Extract the [x, y] coordinate from the center of the cell holding the provided text.  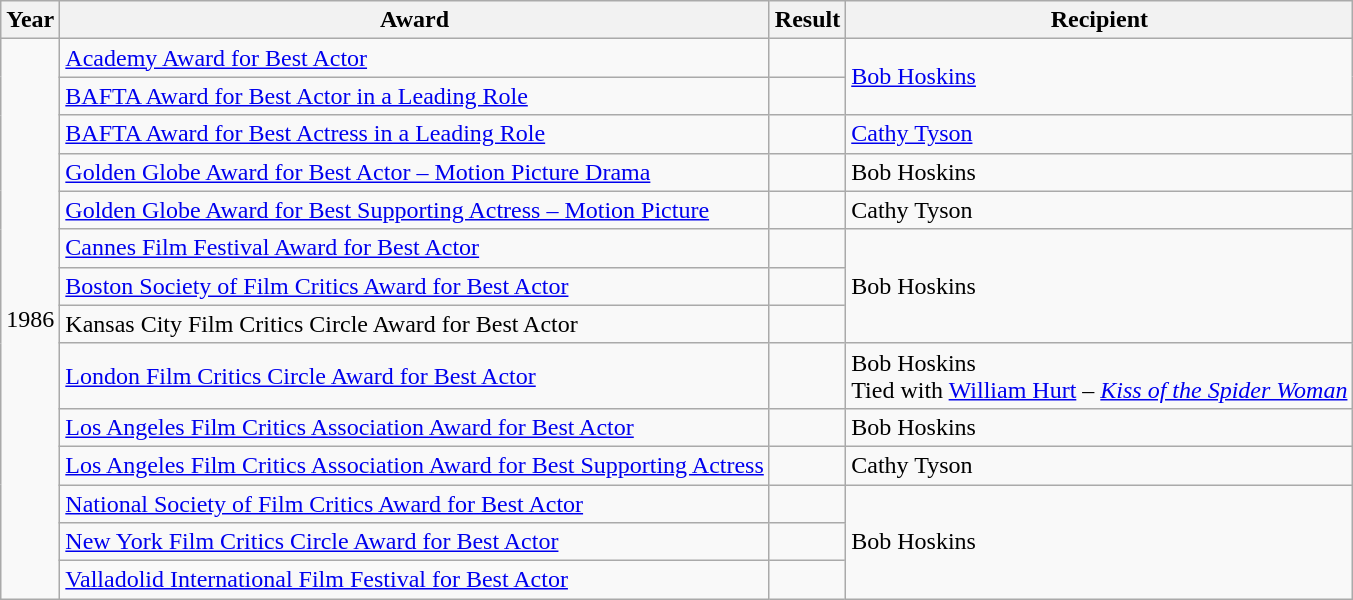
Result [807, 20]
Boston Society of Film Critics Award for Best Actor [415, 286]
New York Film Critics Circle Award for Best Actor [415, 542]
Cannes Film Festival Award for Best Actor [415, 248]
BAFTA Award for Best Actress in a Leading Role [415, 134]
1986 [30, 319]
Golden Globe Award for Best Actor – Motion Picture Drama [415, 172]
Los Angeles Film Critics Association Award for Best Actor [415, 427]
Los Angeles Film Critics Association Award for Best Supporting Actress [415, 465]
Bob HoskinsTied with William Hurt – Kiss of the Spider Woman [1100, 376]
BAFTA Award for Best Actor in a Leading Role [415, 96]
London Film Critics Circle Award for Best Actor [415, 376]
Award [415, 20]
Golden Globe Award for Best Supporting Actress – Motion Picture [415, 210]
Academy Award for Best Actor [415, 58]
National Society of Film Critics Award for Best Actor [415, 503]
Kansas City Film Critics Circle Award for Best Actor [415, 324]
Year [30, 20]
Recipient [1100, 20]
Valladolid International Film Festival for Best Actor [415, 580]
